Detect which cell encompasses the target text, then output its [X, Y] center coordinate. 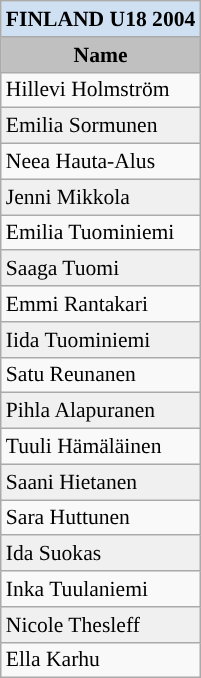
Ida Suokas [101, 554]
Neea Hauta-Alus [101, 162]
Name [101, 55]
Sara Huttunen [101, 518]
Iida Tuominiemi [101, 340]
Emmi Rantakari [101, 304]
Ella Karhu [101, 660]
Hillevi Holmström [101, 90]
Jenni Mikkola [101, 197]
Saaga Tuomi [101, 269]
Emilia Tuominiemi [101, 233]
Satu Reunanen [101, 375]
Saani Hietanen [101, 482]
FINLAND U18 2004 [101, 19]
Nicole Thesleff [101, 625]
Inka Tuulaniemi [101, 589]
Pihla Alapuranen [101, 411]
Tuuli Hämäläinen [101, 447]
Emilia Sormunen [101, 126]
